Search for the cell housing the specified text and yield its (x, y) center coordinate. 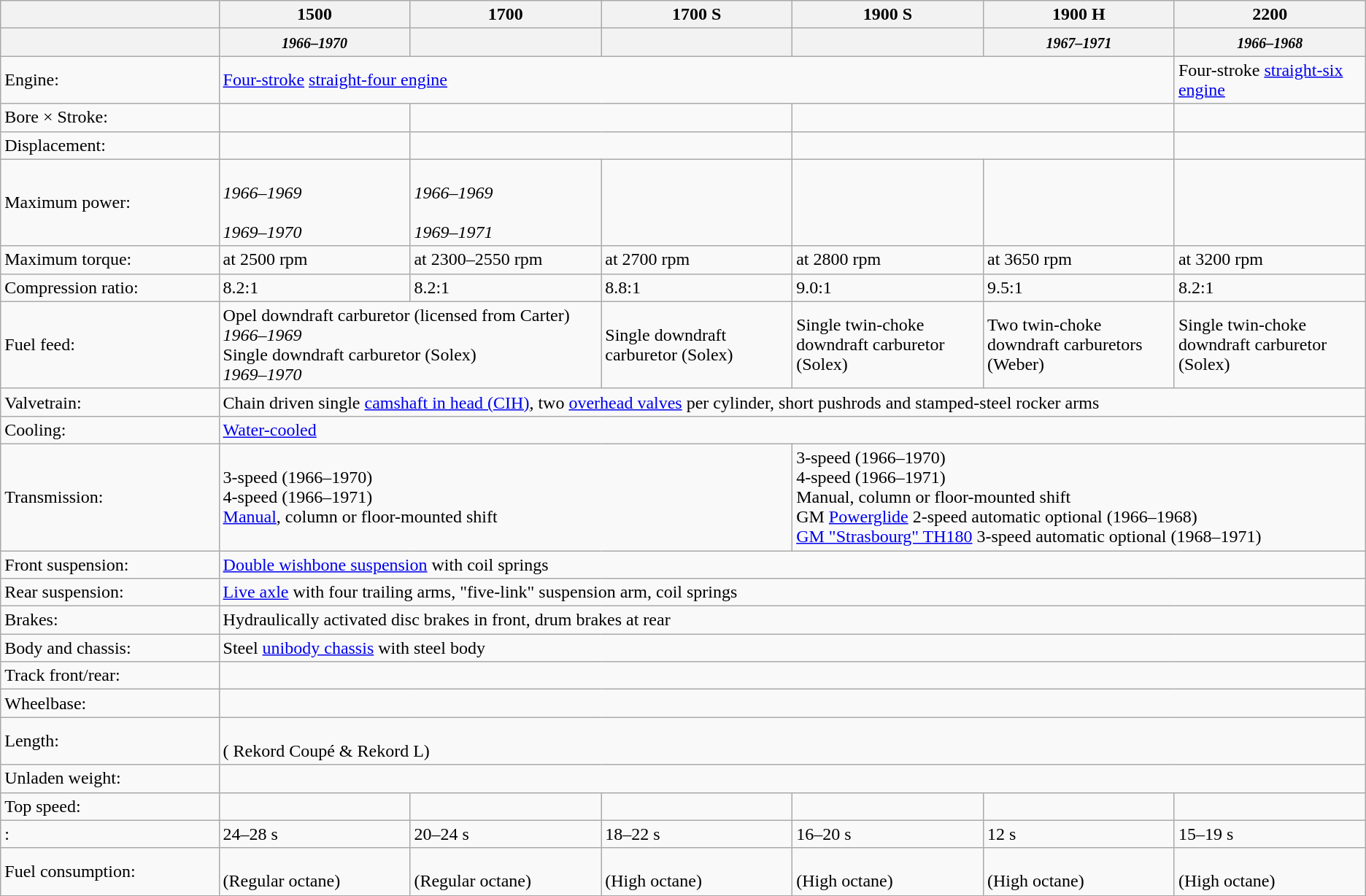
Four-stroke straight-six engine (1270, 80)
Compression ratio: (109, 287)
Displacement: (109, 145)
at 3650 rpm (1078, 260)
Water-cooled (792, 430)
at 3200 rpm (1270, 260)
Front suspension: (109, 564)
1900 H (1078, 15)
Hydraulically activated disc brakes in front, drum brakes at rear (792, 620)
1966–19691969–1971 (506, 203)
at 2800 rpm (888, 260)
8.8:1 (697, 287)
at 2500 rpm (315, 260)
2200 (1270, 15)
15–19 s (1270, 834)
Cooling: (109, 430)
Unladen weight: (109, 779)
Double wishbone suspension with coil springs (792, 564)
1966–1968 (1270, 42)
9.5:1 (1078, 287)
: (109, 834)
1700 (506, 15)
Live axle with four trailing arms, "five-link" suspension arm, coil springs (792, 592)
Body and chassis: (109, 648)
20–24 s (506, 834)
24–28 s (315, 834)
at 2300–2550 rpm (506, 260)
Wheelbase: (109, 703)
Steel unibody chassis with steel body (792, 648)
Brakes: (109, 620)
Opel downdraft carburetor (licensed from Carter)1966–1969Single downdraft carburetor (Solex)1969–1970 (410, 344)
Maximum torque: (109, 260)
1966–19691969–1970 (315, 203)
Rear suspension: (109, 592)
16–20 s (888, 834)
Fuel consumption: (109, 871)
at 2700 rpm (697, 260)
Valvetrain: (109, 402)
9.0:1 (888, 287)
Bore × Stroke: (109, 117)
1500 (315, 15)
3-speed (1966–1970)4-speed (1966–1971)Manual, column or floor-mounted shift (506, 497)
Engine: (109, 80)
1966–1970 (315, 42)
Single downdraft carburetor (Solex) (697, 344)
Two twin-choke downdraft carburetors (Weber) (1078, 344)
Top speed: (109, 806)
Chain driven single camshaft in head (CIH), two overhead valves per cylinder, short pushrods and stamped-steel rocker arms (792, 402)
Maximum power: (109, 203)
Length: (109, 741)
Track front/rear: (109, 676)
12 s (1078, 834)
18–22 s (697, 834)
Four-stroke straight-four engine (696, 80)
Transmission: (109, 497)
1700 S (697, 15)
1900 S (888, 15)
1967–1971 (1078, 42)
Fuel feed: (109, 344)
( Rekord Coupé & Rekord L) (792, 741)
